Scan for the cell matching the given text and deliver its (x, y) coordinate at center. 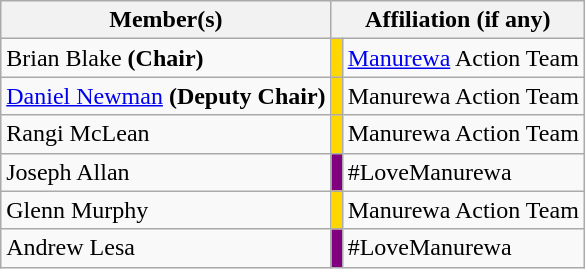
Glenn Murphy (166, 210)
Daniel Newman (Deputy Chair) (166, 96)
Rangi McLean (166, 134)
Affiliation (if any) (458, 20)
Andrew Lesa (166, 248)
Joseph Allan (166, 172)
Member(s) (166, 20)
Brian Blake (Chair) (166, 58)
